Capture the cell that displays the provided text and extract its (x, y) central coordinate. 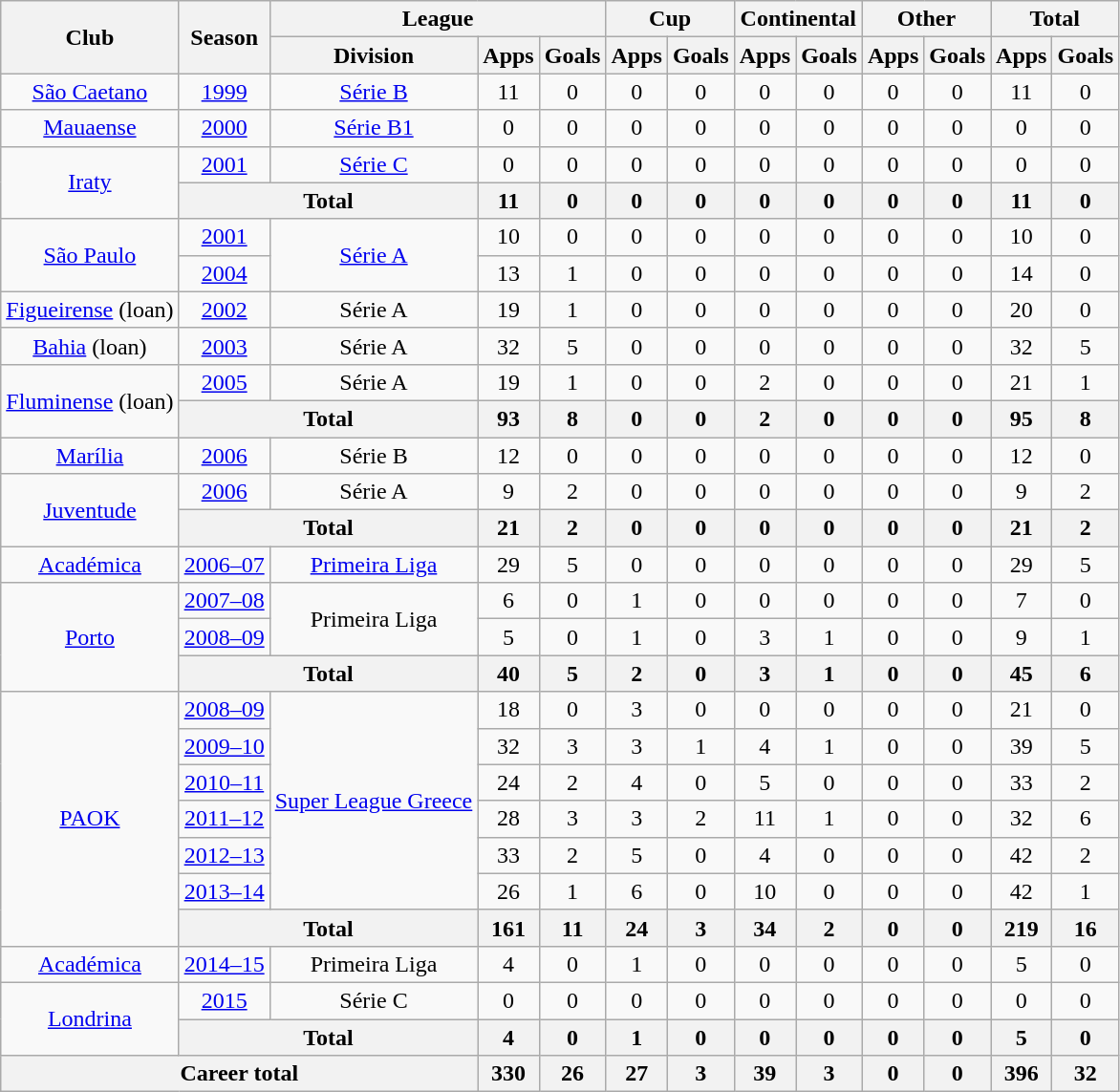
São Caetano (90, 92)
396 (1022, 1074)
2000 (224, 128)
Career total (239, 1074)
7 (1022, 601)
Fluminense (loan) (90, 400)
Continental (798, 19)
2012–13 (224, 855)
São Paulo (90, 255)
2005 (224, 382)
Club (90, 37)
14 (1022, 273)
219 (1022, 928)
18 (508, 710)
Londrina (90, 1018)
93 (508, 418)
330 (508, 1074)
Season (224, 37)
Figueirense (loan) (90, 310)
2004 (224, 273)
2003 (224, 346)
27 (636, 1074)
Super League Greece (374, 801)
2009–10 (224, 746)
2010–11 (224, 782)
1999 (224, 92)
Porto (90, 637)
2002 (224, 310)
2014–15 (224, 964)
Juventude (90, 510)
PAOK (90, 819)
40 (508, 674)
Division (374, 55)
2013–14 (224, 891)
Mauaense (90, 128)
34 (765, 928)
Série B1 (374, 128)
Bahia (loan) (90, 346)
13 (508, 273)
Marília (90, 456)
16 (1086, 928)
2011–12 (224, 819)
League (438, 19)
161 (508, 928)
28 (508, 819)
2007–08 (224, 601)
2015 (224, 1000)
95 (1022, 418)
Iraty (90, 182)
2006–07 (224, 565)
Cup (670, 19)
Other (926, 19)
20 (1022, 310)
45 (1022, 674)
